Determine the (x, y) coordinate at the center of the cell enclosing the given text.  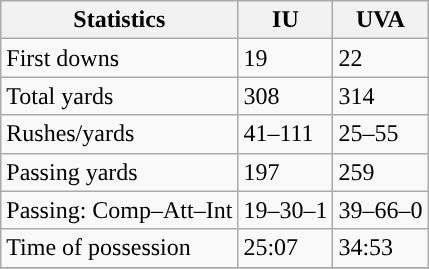
Time of possession (120, 248)
Total yards (120, 96)
22 (380, 58)
UVA (380, 20)
19–30–1 (286, 210)
25–55 (380, 134)
Passing: Comp–Att–Int (120, 210)
314 (380, 96)
39–66–0 (380, 210)
197 (286, 172)
308 (286, 96)
IU (286, 20)
Statistics (120, 20)
41–111 (286, 134)
34:53 (380, 248)
19 (286, 58)
259 (380, 172)
25:07 (286, 248)
First downs (120, 58)
Rushes/yards (120, 134)
Passing yards (120, 172)
